Provide the [X, Y] coordinate of the cell's center where the given text is located.  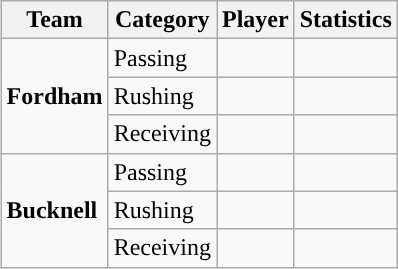
Bucknell [54, 210]
Statistics [346, 20]
Category [162, 20]
Team [54, 20]
Player [255, 20]
Fordham [54, 96]
